Pinpoint the cell where the given text exists, returning its [X, Y] midpoint coordinate. 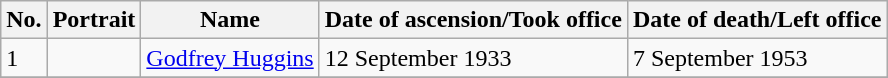
No. [24, 20]
Name [230, 20]
Date of death/Left office [757, 20]
Portrait [94, 20]
7 September 1953 [757, 58]
Godfrey Huggins [230, 58]
Date of ascension/Took office [473, 20]
1 [24, 58]
12 September 1933 [473, 58]
